Extract the (X, Y) coordinate from the center of the cell holding the provided text.  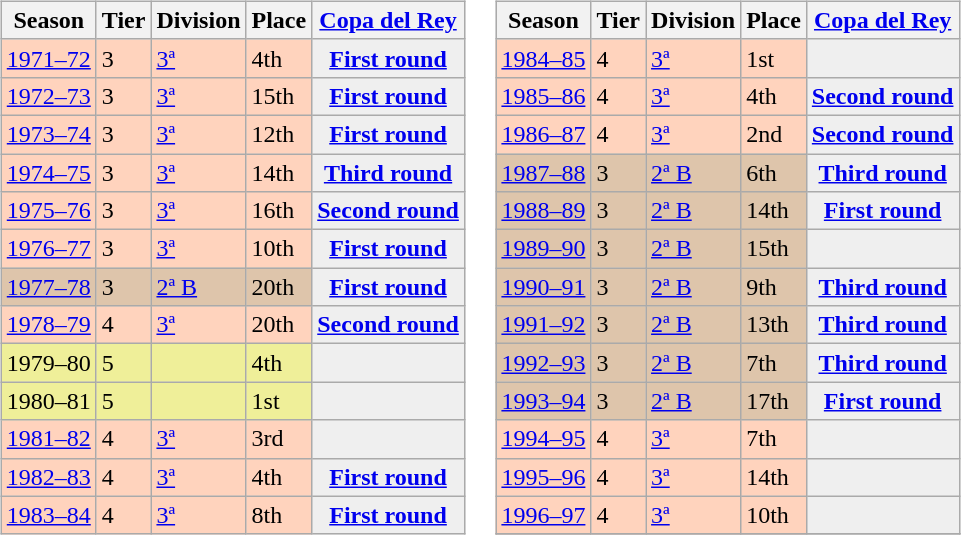
1978–79 (48, 325)
1983–84 (48, 515)
1972–73 (48, 96)
1982–83 (48, 477)
3rd (279, 439)
16th (279, 211)
1991–92 (544, 325)
1979–80 (48, 363)
1977–78 (48, 287)
1992–93 (544, 363)
2nd (774, 134)
8th (279, 515)
1980–81 (48, 401)
12th (279, 134)
1996–97 (544, 515)
9th (774, 287)
1974–75 (48, 173)
13th (774, 325)
1985–86 (544, 96)
1995–96 (544, 477)
17th (774, 401)
1986–87 (544, 134)
1987–88 (544, 173)
1988–89 (544, 211)
1981–82 (48, 439)
6th (774, 173)
1993–94 (544, 401)
1976–77 (48, 249)
1989–90 (544, 249)
1990–91 (544, 287)
1975–76 (48, 211)
1994–95 (544, 439)
1971–72 (48, 58)
1973–74 (48, 134)
1984–85 (544, 58)
